Pinpoint the cell where the given text exists, returning its (X, Y) midpoint coordinate. 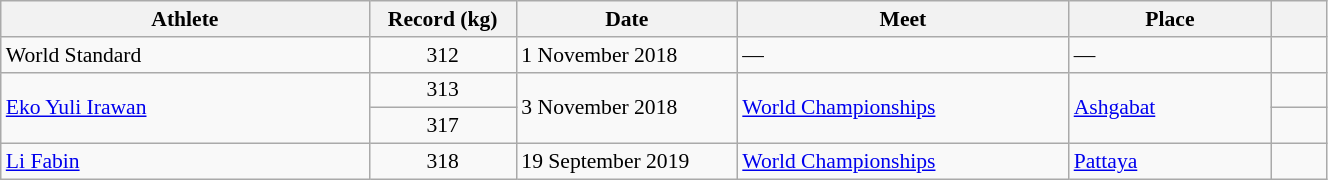
Ashgabat (1170, 108)
World Standard (185, 55)
313 (442, 90)
3 November 2018 (626, 108)
Record (kg) (442, 19)
Place (1170, 19)
317 (442, 126)
Athlete (185, 19)
Meet (902, 19)
1 November 2018 (626, 55)
312 (442, 55)
318 (442, 162)
19 September 2019 (626, 162)
Date (626, 19)
Li Fabin (185, 162)
Eko Yuli Irawan (185, 108)
Pattaya (1170, 162)
